Find where the given text appears and provide that cell's center as [x, y] coordinate. 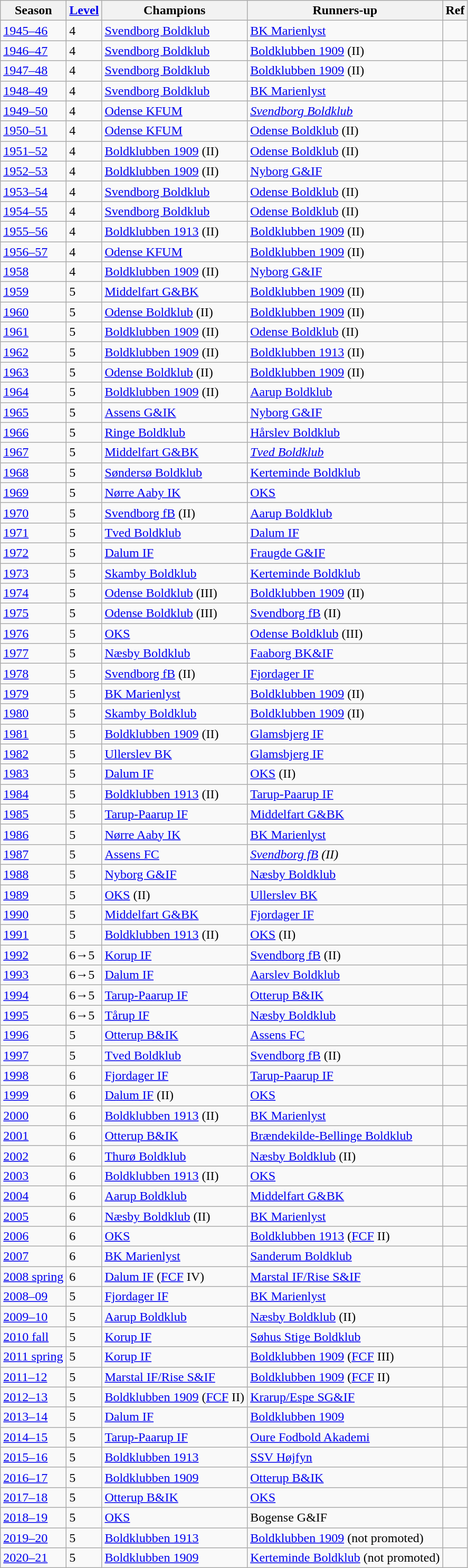
2004 [34, 1196]
1952–53 [34, 171]
1960 [34, 312]
2015–16 [34, 1457]
1975 [34, 613]
2008–09 [34, 1297]
Ringe Boldklub [175, 432]
1997 [34, 1055]
1982 [34, 754]
1964 [34, 392]
1969 [34, 493]
1981 [34, 734]
Bogense G&IF [345, 1517]
1958 [34, 272]
2012–13 [34, 1397]
1978 [34, 674]
2010 fall [34, 1337]
Brændekilde-Bellinge Boldklub [345, 1136]
1966 [34, 432]
1951–52 [34, 151]
1959 [34, 292]
1995 [34, 1015]
1974 [34, 593]
Boldklubben 1909 (FCF III) [345, 1357]
1965 [34, 412]
2003 [34, 1176]
1956–57 [34, 252]
2014–15 [34, 1437]
1977 [34, 654]
2002 [34, 1156]
1950–51 [34, 131]
Søhus Stige Boldklub [345, 1337]
Boldklubben 1913 (FCF II) [345, 1236]
Dalum IF (FCF IV) [175, 1277]
1990 [34, 915]
2005 [34, 1216]
1992 [34, 955]
Hårslev Boldklub [345, 432]
1976 [34, 634]
1953–54 [34, 191]
Krarup/Espe SG&IF [345, 1397]
1949–50 [34, 111]
1991 [34, 935]
2006 [34, 1236]
Sanderum Boldklub [345, 1257]
1994 [34, 995]
1984 [34, 794]
2009–10 [34, 1317]
1961 [34, 332]
Faaborg BK&IF [345, 654]
1993 [34, 975]
Dalum IF (II) [175, 1095]
2000 [34, 1116]
1971 [34, 533]
Oure Fodbold Akademi [345, 1437]
Aarslev Boldklub [345, 975]
2018–19 [34, 1517]
2013–14 [34, 1417]
1989 [34, 895]
1979 [34, 694]
1987 [34, 854]
1996 [34, 1035]
Kerteminde Boldklub (not promoted) [345, 1558]
1945–46 [34, 31]
1973 [34, 573]
1985 [34, 814]
Thurø Boldklub [175, 1156]
2019–20 [34, 1538]
Tårup IF [175, 1015]
Ref [455, 11]
Runners-up [345, 11]
1968 [34, 473]
1963 [34, 372]
Level [84, 11]
2017–18 [34, 1497]
Fraugde G&IF [345, 553]
1948–49 [34, 91]
Søndersø Boldklub [175, 473]
1970 [34, 513]
2016–17 [34, 1477]
1998 [34, 1075]
1967 [34, 452]
1983 [34, 774]
1986 [34, 834]
1972 [34, 553]
2008 spring [34, 1277]
1988 [34, 874]
1947–48 [34, 71]
Boldklubben 1909 (not promoted) [345, 1538]
2011 spring [34, 1357]
2001 [34, 1136]
1955–56 [34, 231]
1962 [34, 352]
1980 [34, 714]
2007 [34, 1257]
2020–21 [34, 1558]
1954–55 [34, 211]
Champions [175, 11]
1999 [34, 1095]
2011–12 [34, 1377]
Season [34, 11]
SSV Højfyn [345, 1457]
Assens G&IK [175, 412]
1946–47 [34, 51]
